Return the [x, y] coordinate for the center point of the cell that contains the specified text.  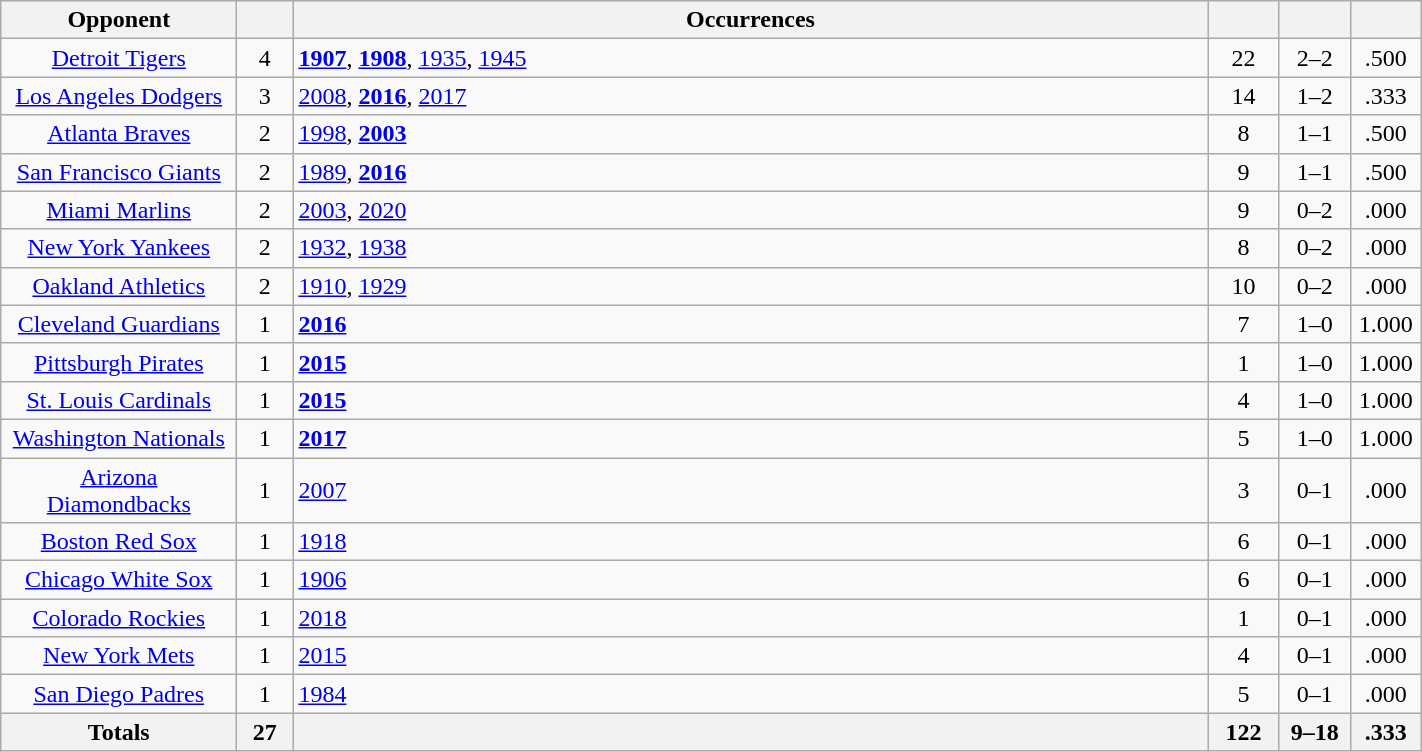
Totals [119, 732]
1–2 [1314, 96]
1984 [750, 694]
1907, 1908, 1935, 1945 [750, 58]
9–18 [1314, 732]
Los Angeles Dodgers [119, 96]
2–2 [1314, 58]
122 [1244, 732]
1998, 2003 [750, 134]
Boston Red Sox [119, 542]
Colorado Rockies [119, 618]
San Diego Padres [119, 694]
Oakland Athletics [119, 286]
2018 [750, 618]
14 [1244, 96]
1989, 2016 [750, 172]
Detroit Tigers [119, 58]
Cleveland Guardians [119, 324]
2008, 2016, 2017 [750, 96]
1910, 1929 [750, 286]
2007 [750, 490]
New York Yankees [119, 248]
Chicago White Sox [119, 580]
New York Mets [119, 656]
Miami Marlins [119, 210]
Pittsburgh Pirates [119, 362]
7 [1244, 324]
22 [1244, 58]
10 [1244, 286]
Atlanta Braves [119, 134]
2016 [750, 324]
Occurrences [750, 20]
27 [265, 732]
Arizona Diamondbacks [119, 490]
Opponent [119, 20]
1906 [750, 580]
2017 [750, 438]
Washington Nationals [119, 438]
St. Louis Cardinals [119, 400]
1918 [750, 542]
1932, 1938 [750, 248]
2003, 2020 [750, 210]
San Francisco Giants [119, 172]
